Capture the cell that displays the provided text and extract its (X, Y) central coordinate. 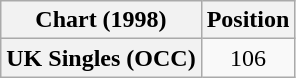
Position (248, 20)
UK Singles (OCC) (101, 58)
Chart (1998) (101, 20)
106 (248, 58)
